For the text-containing cell, return its midpoint in [X, Y] coordinate format. 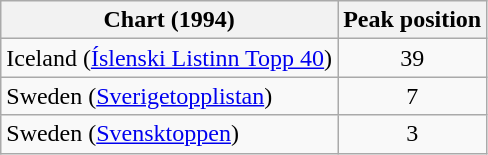
Peak position [412, 20]
Sweden (Svensktoppen) [170, 134]
39 [412, 58]
Chart (1994) [170, 20]
7 [412, 96]
Iceland (Íslenski Listinn Topp 40) [170, 58]
Sweden (Sverigetopplistan) [170, 96]
3 [412, 134]
